Output the [x, y] coordinate of the center of the cell containing the given text.  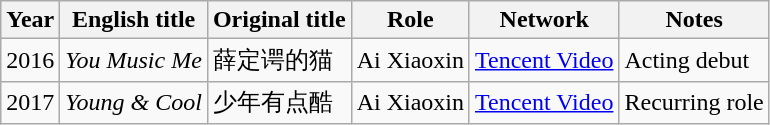
Role [410, 20]
Acting debut [694, 60]
Young & Cool [134, 102]
You Music Me [134, 60]
Notes [694, 20]
Network [544, 20]
Year [30, 20]
Original title [279, 20]
少年有点酷 [279, 102]
English title [134, 20]
2017 [30, 102]
Recurring role [694, 102]
薛定谔的猫 [279, 60]
2016 [30, 60]
